Search for the cell housing the specified text and yield its (X, Y) center coordinate. 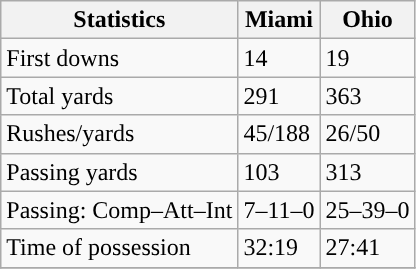
25–39–0 (368, 210)
26/50 (368, 134)
32:19 (279, 248)
Statistics (120, 20)
Miami (279, 20)
First downs (120, 58)
Passing yards (120, 172)
14 (279, 58)
Total yards (120, 96)
Ohio (368, 20)
Rushes/yards (120, 134)
291 (279, 96)
7–11–0 (279, 210)
Passing: Comp–Att–Int (120, 210)
313 (368, 172)
27:41 (368, 248)
363 (368, 96)
19 (368, 58)
Time of possession (120, 248)
103 (279, 172)
45/188 (279, 134)
